Search for the cell housing the specified text and yield its [X, Y] center coordinate. 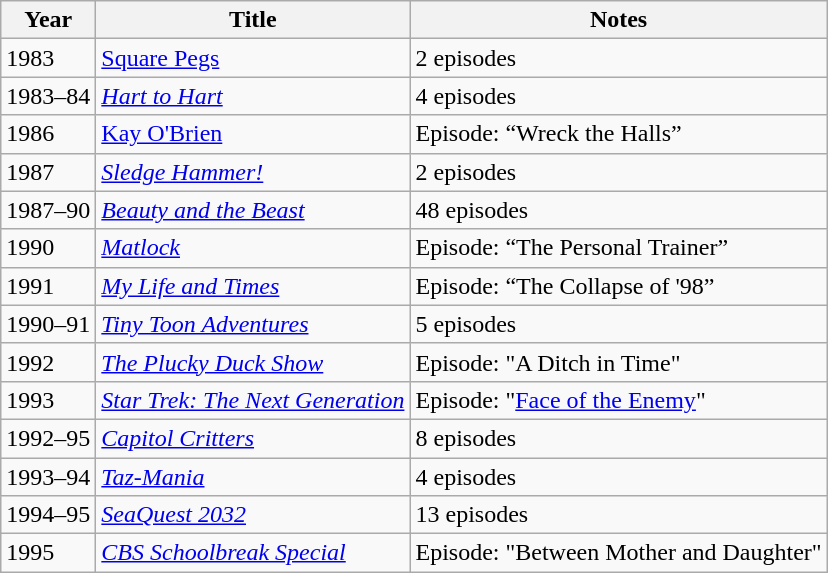
Episode: "A Ditch in Time" [618, 362]
My Life and Times [253, 286]
Hart to Hart [253, 96]
1990 [48, 248]
1993 [48, 400]
Square Pegs [253, 58]
1995 [48, 553]
Episode: "Between Mother and Daughter" [618, 553]
1986 [48, 134]
Matlock [253, 248]
Taz-Mania [253, 477]
1992 [48, 362]
5 episodes [618, 324]
13 episodes [618, 515]
1993–94 [48, 477]
1987–90 [48, 210]
Title [253, 20]
1983 [48, 58]
Sledge Hammer! [253, 172]
1990–91 [48, 324]
Episode: "Face of the Enemy" [618, 400]
1991 [48, 286]
1983–84 [48, 96]
Year [48, 20]
Episode: “The Personal Trainer” [618, 248]
Tiny Toon Adventures [253, 324]
SeaQuest 2032 [253, 515]
Kay O'Brien [253, 134]
Beauty and the Beast [253, 210]
CBS Schoolbreak Special [253, 553]
Star Trek: The Next Generation [253, 400]
Notes [618, 20]
48 episodes [618, 210]
1992–95 [48, 438]
Episode: “Wreck the Halls” [618, 134]
1987 [48, 172]
8 episodes [618, 438]
The Plucky Duck Show [253, 362]
Episode: “The Collapse of '98” [618, 286]
1994–95 [48, 515]
Capitol Critters [253, 438]
